Locate the cell with the specified text and output its (x, y) center coordinate. 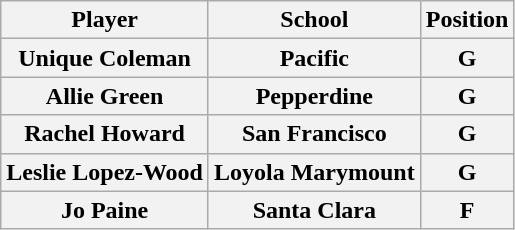
Leslie Lopez-Wood (105, 172)
Loyola Marymount (314, 172)
Allie Green (105, 96)
Pepperdine (314, 96)
F (467, 210)
Rachel Howard (105, 134)
Position (467, 20)
Unique Coleman (105, 58)
Santa Clara (314, 210)
School (314, 20)
Pacific (314, 58)
Player (105, 20)
Jo Paine (105, 210)
San Francisco (314, 134)
